Output the (X, Y) coordinate of the center of the cell containing the given text.  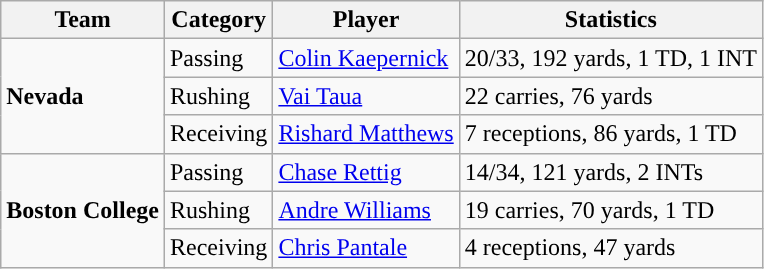
Team (83, 20)
Statistics (610, 20)
Colin Kaepernick (366, 58)
20/33, 192 yards, 1 TD, 1 INT (610, 58)
Boston College (83, 210)
14/34, 121 yards, 2 INTs (610, 172)
Rishard Matthews (366, 134)
22 carries, 76 yards (610, 96)
Andre Williams (366, 210)
Vai Taua (366, 96)
Nevada (83, 96)
7 receptions, 86 yards, 1 TD (610, 134)
Player (366, 20)
Chase Rettig (366, 172)
19 carries, 70 yards, 1 TD (610, 210)
Category (218, 20)
4 receptions, 47 yards (610, 248)
Chris Pantale (366, 248)
